Return the (x, y) coordinate for the center point of the cell that contains the specified text.  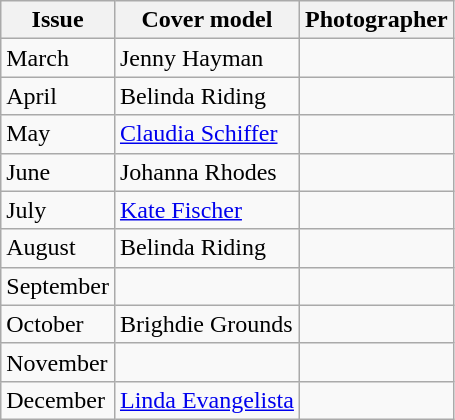
Linda Evangelista (206, 400)
Kate Fischer (206, 210)
Brighdie Grounds (206, 324)
Johanna Rhodes (206, 172)
December (58, 400)
October (58, 324)
Cover model (206, 20)
Photographer (376, 20)
August (58, 248)
Jenny Hayman (206, 58)
Issue (58, 20)
November (58, 362)
April (58, 96)
Claudia Schiffer (206, 134)
May (58, 134)
June (58, 172)
September (58, 286)
July (58, 210)
March (58, 58)
